From the cell containing the given text, extract its center point as [X, Y] coordinate. 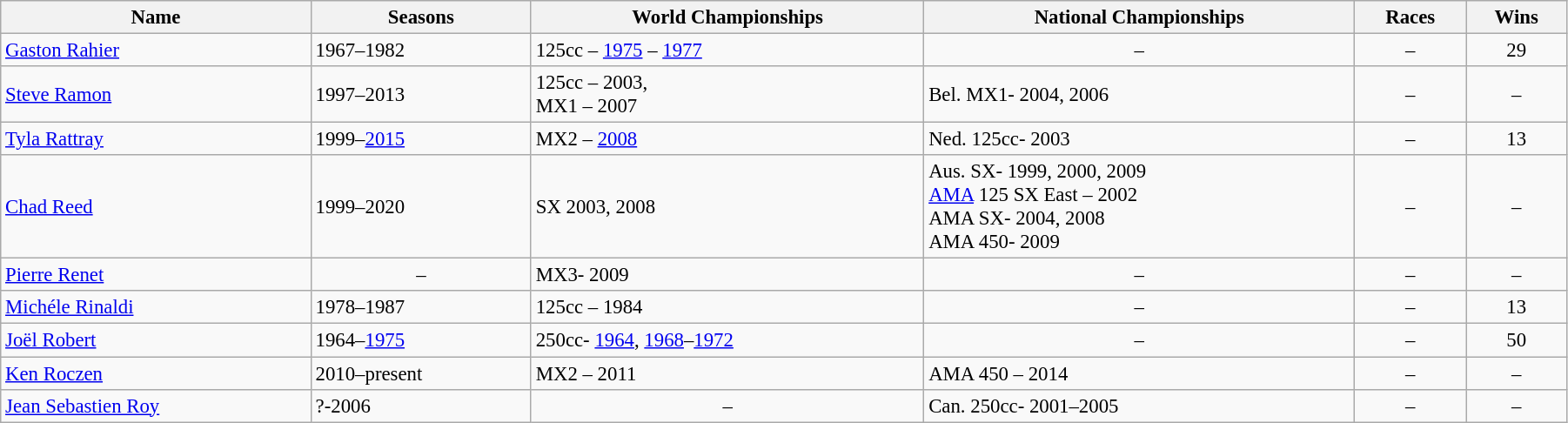
1978–1987 [421, 307]
Aus. SX- 1999, 2000, 2009AMA 125 SX East – 2002AMA SX- 2004, 2008AMA 450- 2009 [1140, 207]
Pierre Renet [157, 275]
Gaston Rahier [157, 50]
National Championships [1140, 17]
MX3- 2009 [727, 275]
50 [1517, 340]
125cc – 1975 – 1977 [727, 50]
Races [1411, 17]
1964–1975 [421, 340]
?-2006 [421, 406]
MX2 – 2011 [727, 373]
1997–2013 [421, 94]
Joël Robert [157, 340]
SX 2003, 2008 [727, 207]
Name [157, 17]
Chad Reed [157, 207]
Tyla Rattray [157, 139]
Ken Roczen [157, 373]
Michéle Rinaldi [157, 307]
1967–1982 [421, 50]
Seasons [421, 17]
125cc – 1984 [727, 307]
Can. 250cc- 2001–2005 [1140, 406]
2010–present [421, 373]
125cc – 2003,MX1 – 2007 [727, 94]
Bel. MX1- 2004, 2006 [1140, 94]
1999–2015 [421, 139]
Wins [1517, 17]
29 [1517, 50]
MX2 – 2008 [727, 139]
AMA 450 – 2014 [1140, 373]
Ned. 125cc- 2003 [1140, 139]
1999–2020 [421, 207]
Steve Ramon [157, 94]
World Championships [727, 17]
Jean Sebastien Roy [157, 406]
250cc- 1964, 1968–1972 [727, 340]
